Pinpoint the cell where the given text exists, returning its [X, Y] midpoint coordinate. 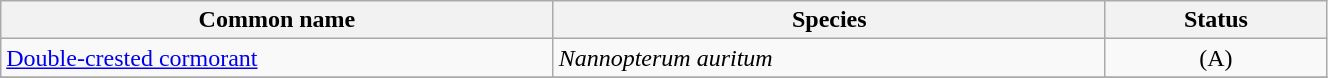
Species [829, 20]
Nannopterum auritum [829, 58]
Status [1216, 20]
Double-crested cormorant [277, 58]
(A) [1216, 58]
Common name [277, 20]
